Output the [x, y] coordinate of the center of the cell containing the given text.  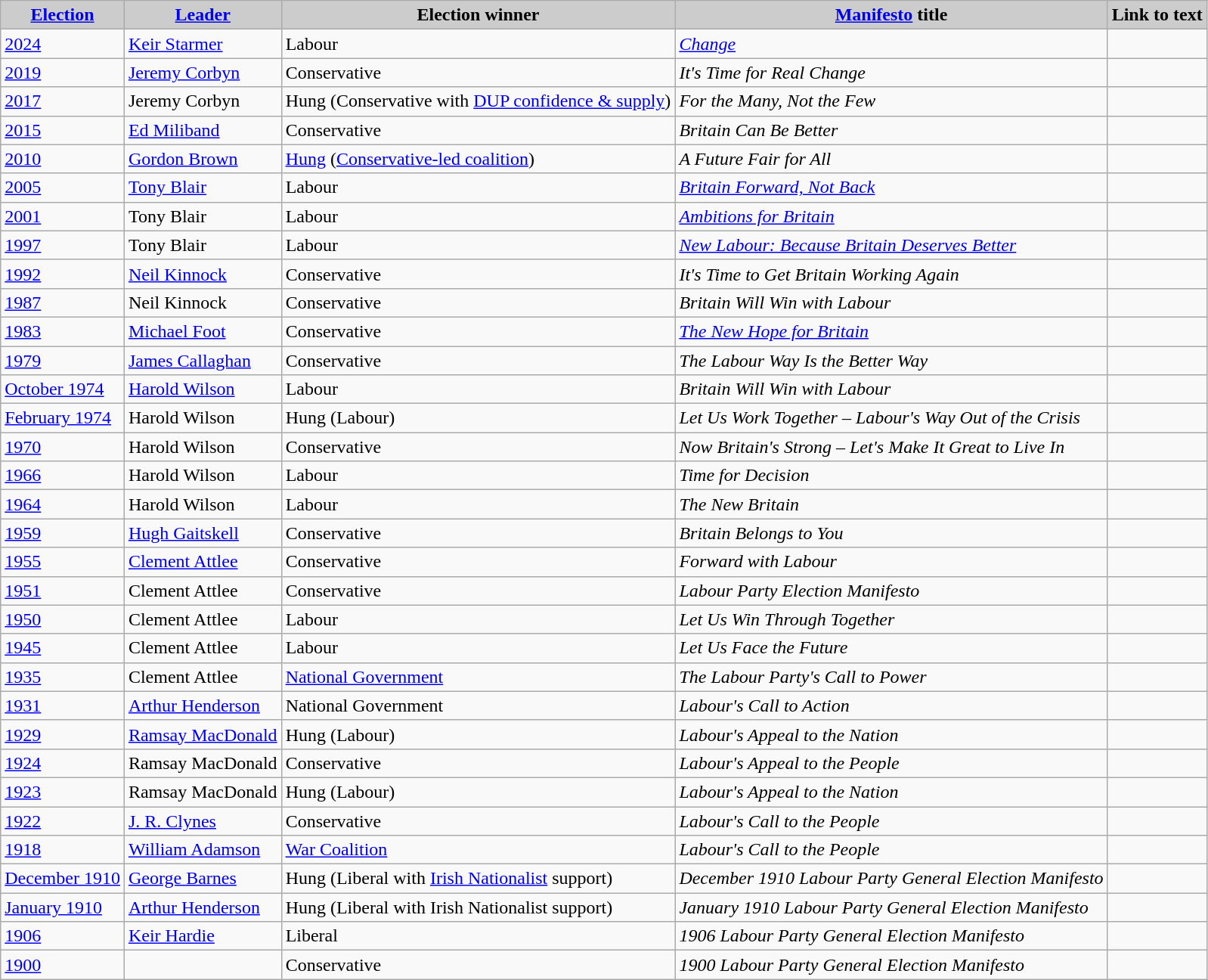
Let Us Work Together – Labour's Way Out of the Crisis [891, 418]
Election winner [478, 15]
Now Britain's Strong – Let's Make It Great to Live In [891, 447]
Liberal [478, 936]
1945 [63, 648]
1979 [63, 361]
Hung (Conservative-led coalition) [478, 159]
October 1974 [63, 389]
1918 [63, 850]
2015 [63, 130]
Labour Party Election Manifesto [891, 591]
1992 [63, 274]
Ed Miliband [203, 130]
1931 [63, 706]
1923 [63, 792]
J. R. Clynes [203, 820]
The Labour Party's Call to Power [891, 677]
1922 [63, 820]
Let Us Win Through Together [891, 619]
New Labour: Because Britain Deserves Better [891, 245]
1900 Labour Party General Election Manifesto [891, 965]
Election [63, 15]
Labour's Appeal to the People [891, 763]
Gordon Brown [203, 159]
Hung (Conservative with DUP confidence & supply) [478, 101]
Britain Forward, Not Back [891, 188]
1950 [63, 619]
1929 [63, 734]
Britain Can Be Better [891, 130]
1970 [63, 447]
1964 [63, 504]
War Coalition [478, 850]
James Callaghan [203, 361]
The New Hope for Britain [891, 331]
1966 [63, 476]
Britain Belongs to You [891, 533]
January 1910 [63, 907]
Michael Foot [203, 331]
The New Britain [891, 504]
2001 [63, 216]
William Adamson [203, 850]
1900 [63, 965]
For the Many, Not the Few [891, 101]
1951 [63, 591]
2005 [63, 188]
The Labour Way Is the Better Way [891, 361]
1997 [63, 245]
January 1910 Labour Party General Election Manifesto [891, 907]
Hugh Gaitskell [203, 533]
December 1910 Labour Party General Election Manifesto [891, 879]
1959 [63, 533]
Keir Hardie [203, 936]
December 1910 [63, 879]
A Future Fair for All [891, 159]
1924 [63, 763]
1987 [63, 302]
2017 [63, 101]
It's Time to Get Britain Working Again [891, 274]
Keir Starmer [203, 44]
2010 [63, 159]
1935 [63, 677]
Forward with Labour [891, 562]
Let Us Face the Future [891, 648]
Manifesto title [891, 15]
1983 [63, 331]
2019 [63, 73]
1955 [63, 562]
1906 [63, 936]
Link to text [1157, 15]
February 1974 [63, 418]
Change [891, 44]
Ambitions for Britain [891, 216]
2024 [63, 44]
Labour's Call to Action [891, 706]
1906 Labour Party General Election Manifesto [891, 936]
Leader [203, 15]
George Barnes [203, 879]
Time for Decision [891, 476]
It's Time for Real Change [891, 73]
